Identify which cell holds the provided text, then report its [X, Y] central coordinate. 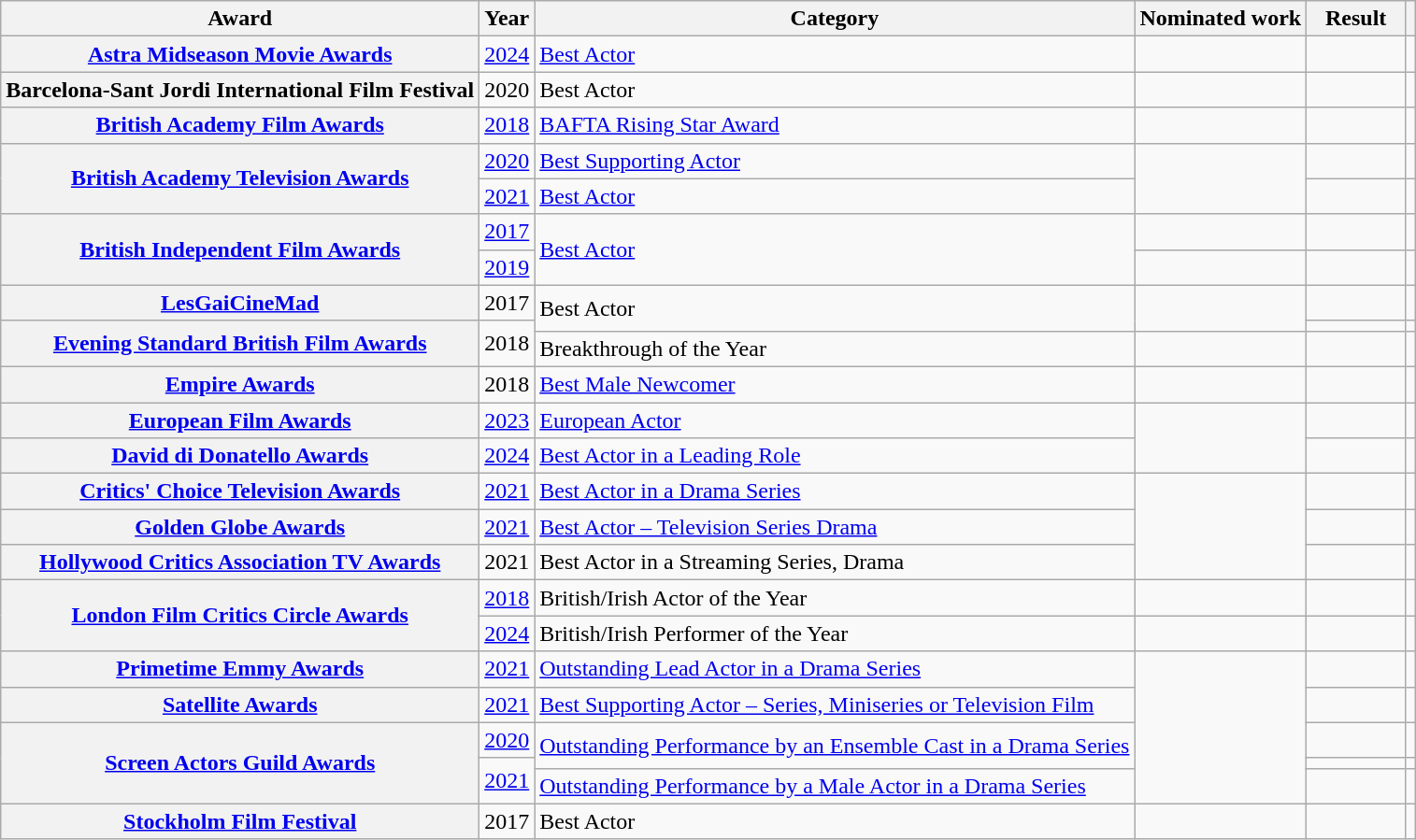
Outstanding Performance by a Male Actor in a Drama Series [835, 786]
2023 [507, 420]
Best Actor in a Drama Series [835, 491]
Evening Standard British Film Awards [240, 344]
Primetime Emmy Awards [240, 669]
Best Actor – Television Series Drama [835, 527]
European Actor [835, 420]
Award [240, 19]
Outstanding Performance by an Ensemble Cast in a Drama Series [835, 746]
British Academy Television Awards [240, 178]
Barcelona-Sant Jordi International Film Festival [240, 90]
British/Irish Performer of the Year [835, 634]
BAFTA Rising Star Award [835, 125]
Nominated work [1221, 19]
LesGaiCineMad [240, 303]
Golden Globe Awards [240, 527]
Best Supporting Actor [835, 161]
Astra Midseason Movie Awards [240, 54]
Satellite Awards [240, 705]
British/Irish Actor of the Year [835, 598]
British Academy Film Awards [240, 125]
Breakthrough of the Year [835, 349]
Screen Actors Guild Awards [240, 762]
2019 [507, 267]
European Film Awards [240, 420]
Best Male Newcomer [835, 384]
British Independent Film Awards [240, 249]
Stockholm Film Festival [240, 821]
Category [835, 19]
Best Actor in a Leading Role [835, 456]
Outstanding Lead Actor in a Drama Series [835, 669]
Hollywood Critics Association TV Awards [240, 562]
Critics' Choice Television Awards [240, 491]
Empire Awards [240, 384]
David di Donatello Awards [240, 456]
London Film Critics Circle Awards [240, 616]
Result [1356, 19]
Best Actor in a Streaming Series, Drama [835, 562]
Year [507, 19]
Best Supporting Actor – Series, Miniseries or Television Film [835, 705]
